Identify which cell holds the provided text, then report its [x, y] central coordinate. 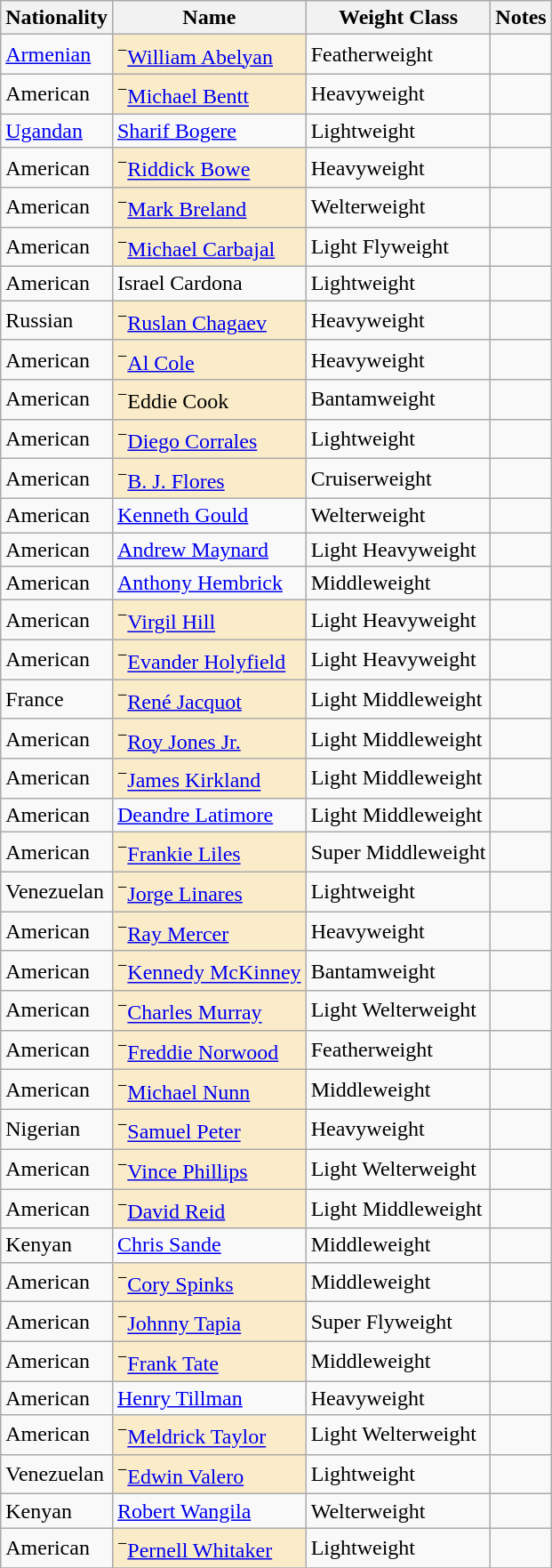
−Jorge Linares [209, 891]
−Roy Jones Jr. [209, 738]
Nigerian [57, 1130]
Cruiserweight [398, 478]
Super Flyweight [398, 1322]
Anthony Hembrick [209, 583]
Russian [57, 320]
−Ruslan Chagaev [209, 320]
Name [209, 18]
Armenian [57, 55]
−William Abelyan [209, 55]
−Meldrick Taylor [209, 1435]
Super Middleweight [398, 852]
−B. J. Flores [209, 478]
−Pernell Whitaker [209, 1548]
−Cory Spinks [209, 1283]
Andrew Maynard [209, 550]
−Riddick Bowe [209, 167]
−Ray Mercer [209, 932]
−Eddie Cook [209, 400]
Nationality [57, 18]
−René Jacquot [209, 699]
−Diego Corrales [209, 439]
−Virgil Hill [209, 621]
Israel Cardona [209, 284]
−Edwin Valero [209, 1475]
Sharif Bogere [209, 131]
−David Reid [209, 1208]
Notes [521, 18]
−Michael Carbajal [209, 247]
−Evander Holyfield [209, 660]
Ugandan [57, 131]
−Mark Breland [209, 208]
−Michael Nunn [209, 1090]
−Johnny Tapia [209, 1322]
−Charles Murray [209, 1010]
−Vince Phillips [209, 1169]
Kenneth Gould [209, 515]
Robert Wangila [209, 1511]
−Freddie Norwood [209, 1049]
−Michael Bentt [209, 94]
−James Kirkland [209, 779]
−Al Cole [209, 359]
Weight Class [398, 18]
Henry Tillman [209, 1398]
−Kennedy McKinney [209, 971]
−Samuel Peter [209, 1130]
Chris Sande [209, 1245]
Deandre Latimore [209, 815]
Light Flyweight [398, 247]
−Frankie Liles [209, 852]
France [57, 699]
−Frank Tate [209, 1361]
